Return the (X, Y) coordinate for the center point of the cell that contains the specified text.  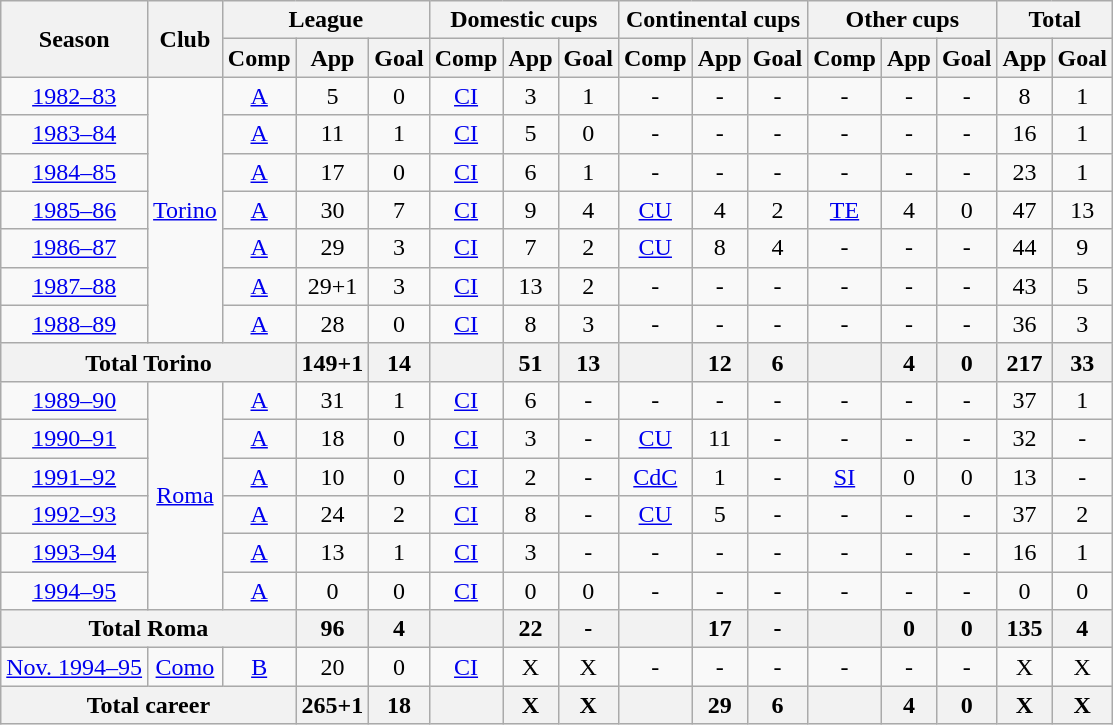
Season (74, 39)
1991–92 (74, 477)
Continental cups (712, 20)
47 (1024, 210)
1982–83 (74, 96)
1989–90 (74, 400)
1987–88 (74, 286)
Club (186, 39)
Torino (186, 210)
43 (1024, 286)
22 (530, 629)
12 (720, 362)
League (326, 20)
96 (332, 629)
149+1 (332, 362)
24 (332, 515)
CdC (655, 477)
33 (1082, 362)
1985–86 (74, 210)
1983–84 (74, 134)
44 (1024, 248)
Total Roma (148, 629)
51 (530, 362)
14 (399, 362)
23 (1024, 172)
Total Torino (148, 362)
217 (1024, 362)
Total (1055, 20)
32 (1024, 438)
Domestic cups (524, 20)
TE (845, 210)
28 (332, 324)
265+1 (332, 705)
29+1 (332, 286)
SI (845, 477)
1990–91 (74, 438)
36 (1024, 324)
30 (332, 210)
1984–85 (74, 172)
135 (1024, 629)
Como (186, 667)
20 (332, 667)
1993–94 (74, 553)
Total career (148, 705)
1988–89 (74, 324)
Other cups (902, 20)
Roma (186, 495)
31 (332, 400)
B (259, 667)
Nov. 1994–95 (74, 667)
1994–95 (74, 591)
1992–93 (74, 515)
1986–87 (74, 248)
10 (332, 477)
